Locate the cell with the specified text and output its (x, y) center coordinate. 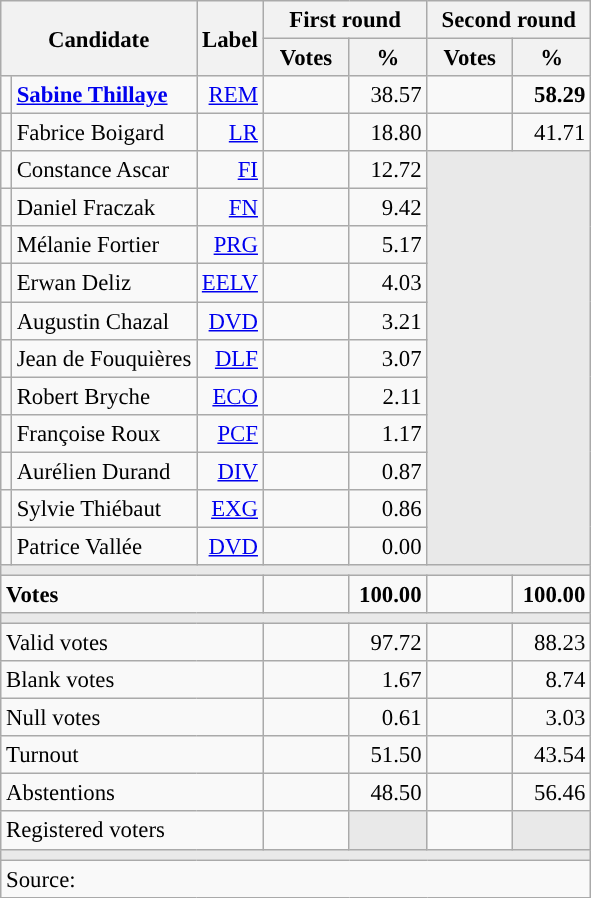
41.71 (552, 133)
0.87 (388, 471)
PCF (230, 433)
0.86 (388, 509)
PRG (230, 245)
0.00 (388, 546)
DLF (230, 358)
Françoise Roux (104, 433)
REM (230, 95)
First round (345, 20)
51.50 (388, 755)
1.17 (388, 433)
EELV (230, 283)
1.67 (388, 680)
Sabine Thillaye (104, 95)
Sylvie Thiébaut (104, 509)
56.46 (552, 793)
Registered voters (132, 831)
Abstentions (132, 793)
Turnout (132, 755)
5.17 (388, 245)
2.11 (388, 396)
Daniel Fraczak (104, 208)
18.80 (388, 133)
3.07 (388, 358)
88.23 (552, 643)
Erwan Deliz (104, 283)
Null votes (132, 718)
Second round (509, 20)
58.29 (552, 95)
Patrice Vallée (104, 546)
Mélanie Fortier (104, 245)
Source: (296, 879)
Constance Ascar (104, 170)
Fabrice Boigard (104, 133)
Label (230, 38)
ECO (230, 396)
97.72 (388, 643)
3.21 (388, 321)
Blank votes (132, 680)
48.50 (388, 793)
9.42 (388, 208)
Jean de Fouquières (104, 358)
FI (230, 170)
DIV (230, 471)
4.03 (388, 283)
43.54 (552, 755)
EXG (230, 509)
LR (230, 133)
8.74 (552, 680)
0.61 (388, 718)
Valid votes (132, 643)
Aurélien Durand (104, 471)
Candidate (99, 38)
12.72 (388, 170)
38.57 (388, 95)
FN (230, 208)
Augustin Chazal (104, 321)
Robert Bryche (104, 396)
3.03 (552, 718)
